For the text-containing cell, return its midpoint in [x, y] coordinate format. 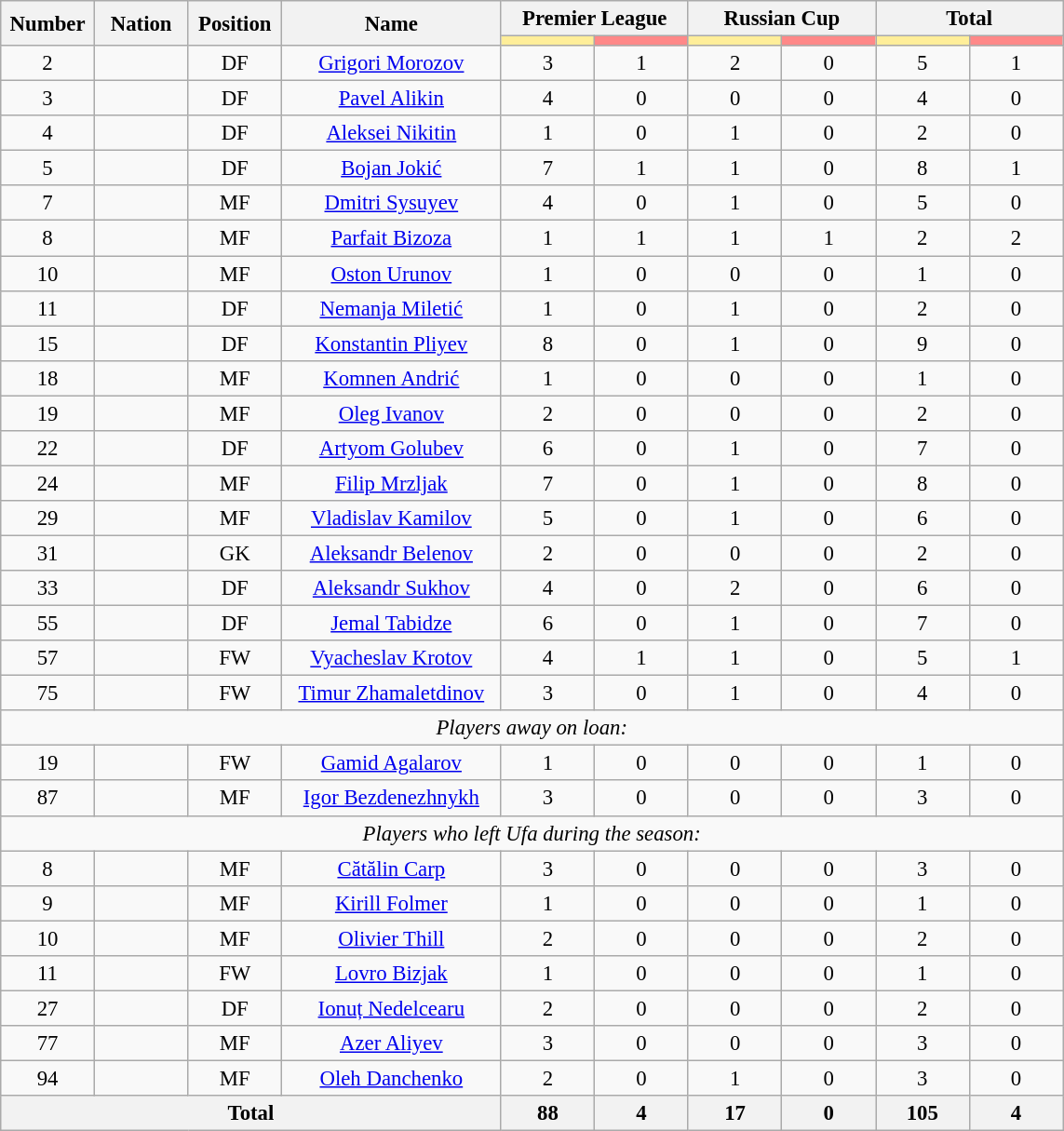
Igor Bezdenezhnykh [392, 799]
24 [48, 483]
55 [48, 624]
Jemal Tabidze [392, 624]
Aleksei Nikitin [392, 133]
Name [392, 23]
Pavel Alikin [392, 99]
88 [547, 1113]
27 [48, 1008]
87 [48, 799]
Cătălin Carp [392, 868]
18 [48, 378]
Kirill Folmer [392, 903]
Premier League [594, 19]
Aleksandr Belenov [392, 553]
57 [48, 658]
105 [922, 1113]
17 [735, 1113]
75 [48, 693]
Timur Zhamaletdinov [392, 693]
Oleh Danchenko [392, 1078]
Players who left Ufa during the season: [532, 833]
Gamid Agalarov [392, 763]
Vladislav Kamilov [392, 518]
31 [48, 553]
Dmitri Sysuyev [392, 204]
Bojan Jokić [392, 168]
Filip Mrzljak [392, 483]
Artyom Golubev [392, 449]
Russian Cup [782, 19]
Grigori Morozov [392, 63]
GK [235, 553]
94 [48, 1078]
Nemanja Miletić [392, 308]
Lovro Bizjak [392, 974]
Players away on loan: [532, 728]
Komnen Andrić [392, 378]
15 [48, 343]
Vyacheslav Krotov [392, 658]
Olivier Thill [392, 938]
Parfait Bizoza [392, 238]
Number [48, 23]
77 [48, 1043]
Konstantin Pliyev [392, 343]
Ionuț Nedelcearu [392, 1008]
Aleksandr Sukhov [392, 588]
33 [48, 588]
29 [48, 518]
22 [48, 449]
Oleg Ivanov [392, 413]
Azer Aliyev [392, 1043]
Nation [141, 23]
Oston Urunov [392, 274]
Position [235, 23]
